Return (x, y) of the center of cell containing provided text 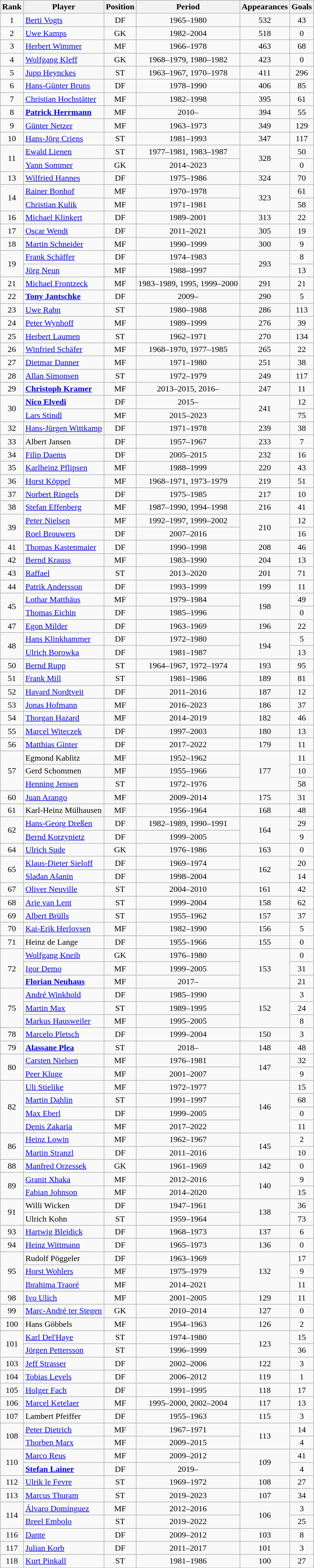
2014–2020 (188, 1192)
2014–2021 (188, 1285)
1972–1979 (188, 375)
Marcel Witeczek (64, 731)
110 (12, 1462)
1962–1971 (188, 336)
Martin Max (64, 1008)
99 (12, 1311)
Breel Embolo (64, 1522)
Bernd Krauss (64, 560)
293 (265, 264)
2015–2023 (188, 415)
93 (12, 1232)
220 (265, 468)
119 (265, 1377)
1972–1976 (188, 784)
Lambert Pfeiffer (64, 1416)
138 (265, 1212)
Matthias Ginter (64, 744)
2001–2007 (188, 1074)
Herbert Wimmer (64, 46)
Position (120, 7)
296 (302, 73)
73 (302, 1218)
79 (12, 1048)
Norbert Ringels (64, 494)
1987–1990, 1994–1998 (188, 507)
1981–1993 (188, 138)
1976–1986 (188, 850)
394 (265, 112)
305 (265, 231)
Egmond Kablitz (64, 758)
208 (265, 547)
Ivo Ulich (64, 1298)
Heinz Lowin (64, 1140)
Peer Kluge (64, 1074)
85 (302, 86)
1990–1998 (188, 547)
Ulrich Sude (64, 850)
Thomas Eichin (64, 613)
219 (265, 481)
1992–1997, 1999–2002 (188, 520)
2014–2019 (188, 718)
Christian Hochstätter (64, 99)
2004–2010 (188, 889)
Appearances (265, 7)
Peter Nielsen (64, 520)
1968–1970, 1977–1985 (188, 349)
2011–2017 (188, 1548)
Marcelo Pletsch (64, 1034)
2002–2006 (188, 1363)
518 (265, 33)
Fabian Johnson (64, 1192)
137 (265, 1232)
1967–1971 (188, 1430)
1982–1990 (188, 929)
Martin Stranzl (64, 1153)
105 (12, 1390)
94 (12, 1245)
276 (265, 323)
1971–1980 (188, 362)
109 (265, 1462)
1962–1967 (188, 1140)
Marcus Thuram (64, 1495)
Period (188, 7)
Hans-Günter Bruns (64, 86)
47 (12, 626)
45 (12, 606)
Stefan Lainer (64, 1469)
210 (265, 527)
112 (12, 1482)
148 (265, 1048)
1982–2004 (188, 33)
163 (265, 850)
158 (265, 903)
2019–2022 (188, 1522)
1954–1963 (188, 1324)
Wolfgang Kneib (64, 955)
1975–1979 (188, 1271)
Hartwig Bleidick (64, 1232)
2006–2012 (188, 1377)
Holger Fach (64, 1390)
Tobias Levels (64, 1377)
115 (265, 1416)
1968–1973 (188, 1232)
104 (12, 1377)
300 (265, 244)
2014–2023 (188, 165)
2007–2016 (188, 534)
179 (265, 744)
Slađan Ašanin (64, 876)
Denis Zakaria (64, 1126)
1959–1964 (188, 1218)
189 (265, 679)
136 (265, 1245)
1993–1999 (188, 587)
1971–1978 (188, 428)
187 (265, 692)
Uwe Kamps (64, 33)
54 (12, 718)
Goals (302, 7)
1961–1969 (188, 1166)
1970–1978 (188, 191)
182 (265, 718)
Rainer Bonhof (64, 191)
Heinz de Lange (64, 942)
232 (265, 455)
Juan Arango (64, 797)
2010– (188, 112)
Martin Schneider (64, 244)
1982–1989, 1990–1991 (188, 824)
Max Eberl (64, 1113)
Julian Korb (64, 1548)
175 (265, 797)
Álvaro Domínguez (64, 1508)
463 (265, 46)
186 (265, 705)
1989–1995 (188, 1008)
1957–1967 (188, 442)
286 (265, 310)
2016–2023 (188, 705)
Bernd Korzynietz (64, 837)
1985–1996 (188, 613)
152 (265, 1008)
49 (302, 600)
233 (265, 442)
323 (265, 198)
1989–2001 (188, 218)
Hans Klinkhammer (64, 639)
406 (265, 86)
114 (12, 1515)
Uwe Rahn (64, 310)
89 (12, 1186)
177 (265, 771)
164 (265, 830)
Berti Vogts (64, 20)
146 (265, 1107)
98 (12, 1298)
1974–1983 (188, 257)
395 (265, 99)
56 (12, 744)
53 (12, 705)
2015– (188, 402)
313 (265, 218)
198 (265, 606)
67 (12, 889)
28 (12, 375)
1975–1986 (188, 178)
1975–1985 (188, 494)
1966–1978 (188, 46)
Hans-Jörg Criens (64, 138)
204 (265, 560)
1980–1988 (188, 310)
126 (265, 1324)
Frank Mill (64, 679)
2019–2023 (188, 1495)
Oscar Wendt (64, 231)
Horst Köppel (64, 481)
1956–1964 (188, 810)
1981–1987 (188, 652)
Ewald Lienen (64, 152)
Lars Stindl (64, 415)
Alassane Plea (64, 1048)
Lothar Matthäus (64, 600)
1964–1967, 1972–1974 (188, 665)
1985–1990 (188, 995)
82 (12, 1107)
1977–1981, 1983–1987 (188, 152)
65 (12, 870)
132 (265, 1271)
2009– (188, 297)
1983–1989, 1995, 1999–2000 (188, 283)
Frank Schäffer (64, 257)
Patrick Herrmann (64, 112)
2001–2005 (188, 1298)
Marcel Ketelaer (64, 1403)
1972–1977 (188, 1087)
Uli Stielike (64, 1087)
1952–1962 (188, 758)
Igor Demo (64, 968)
2011–2021 (188, 231)
33 (12, 442)
2013–2015, 2016– (188, 389)
1976–1981 (188, 1061)
69 (12, 916)
Martin Dahlin (64, 1100)
1983–1990 (188, 560)
Jörgen Pettersson (64, 1350)
Gerd Schommen (64, 771)
Kurt Pinkall (64, 1561)
1974–1980 (188, 1337)
35 (12, 468)
Marc-André ter Stegen (64, 1311)
196 (265, 626)
2017– (188, 981)
122 (265, 1363)
1963–1967, 1970–1978 (188, 73)
423 (265, 60)
18 (12, 244)
30 (12, 409)
Rudolf Pöggeler (64, 1258)
86 (12, 1146)
116 (12, 1535)
1979–1984 (188, 600)
2019– (188, 1469)
1969–1974 (188, 863)
Egon Milder (64, 626)
Wilfried Hannes (64, 178)
Granit Xhaka (64, 1179)
Dietmar Danner (64, 362)
324 (265, 178)
Jeff Strasser (64, 1363)
52 (12, 692)
Jonas Hofmann (64, 705)
Arie van Lent (64, 903)
78 (12, 1034)
1997–2003 (188, 731)
194 (265, 646)
1965–1980 (188, 20)
1976–1980 (188, 955)
Hans-Georg Dreßen (64, 824)
Peter Dietrich (64, 1430)
Filip Daems (64, 455)
1978–1990 (188, 86)
Dante (64, 1535)
216 (265, 507)
Oliver Neuville (64, 889)
153 (265, 968)
162 (265, 870)
Ulrik le Fevre (64, 1482)
Nico Elvedi (64, 402)
Jupp Heynckes (64, 73)
1965–1973 (188, 1245)
161 (265, 889)
328 (265, 158)
1988–1999 (188, 468)
44 (12, 587)
1995–2005 (188, 1021)
20 (302, 863)
142 (265, 1166)
145 (265, 1146)
199 (265, 587)
Karl-Heinz Mülhausen (64, 810)
1968–1971, 1973–1979 (188, 481)
127 (265, 1311)
1947–1961 (188, 1205)
217 (265, 494)
1998–2004 (188, 876)
72 (12, 968)
2009–2014 (188, 797)
81 (302, 679)
Peter Wynhoff (64, 323)
Ibrahima Traoré (64, 1285)
Albert Brülls (64, 916)
150 (265, 1034)
Tony Jantschke (64, 297)
201 (265, 573)
Allan Simonsen (64, 375)
Karlheinz Pflipsen (64, 468)
Ulrich Kohn (64, 1218)
Rank (12, 7)
23 (12, 310)
247 (265, 389)
1991–1995 (188, 1390)
1990–1999 (188, 244)
123 (265, 1344)
Heinz Wittmann (64, 1245)
168 (265, 810)
Roel Brouwers (64, 534)
Carsten Nielsen (64, 1061)
Michael Klinkert (64, 218)
Herbert Laumen (64, 336)
1963–1973 (188, 125)
Henning Jensen (64, 784)
Michael Frontzeck (64, 283)
2005–2015 (188, 455)
411 (265, 73)
1969–1972 (188, 1482)
Wolfgang Kleff (64, 60)
64 (12, 850)
291 (265, 283)
26 (12, 349)
Marco Reus (64, 1456)
88 (12, 1166)
Stefan Effenberg (64, 507)
Thomas Kastenmaier (64, 547)
1972–1980 (188, 639)
2013–2020 (188, 573)
249 (265, 375)
156 (265, 929)
André Winkhold (64, 995)
347 (265, 138)
140 (265, 1186)
Kai-Erik Herlovsen (64, 929)
Thorben Marx (64, 1443)
Ulrich Borowka (64, 652)
Player (64, 7)
270 (265, 336)
Yann Sommer (64, 165)
57 (12, 771)
1971–1981 (188, 205)
265 (265, 349)
2009–2015 (188, 1443)
Karl Del'Haye (64, 1337)
91 (12, 1212)
Bernd Rupp (64, 665)
1996–1999 (188, 1350)
147 (265, 1067)
1955–1962 (188, 916)
2010–2014 (188, 1311)
60 (12, 797)
Jörg Neun (64, 270)
Hans-Jürgen Wittkamp (64, 428)
1995–2000, 2002–2004 (188, 1403)
Havard Nordtveit (64, 692)
157 (265, 916)
80 (12, 1067)
Manfred Orzessek (64, 1166)
Florian Neuhaus (64, 981)
Horst Wohlers (64, 1271)
1982–1998 (188, 99)
Markus Hausweiler (64, 1021)
Thorgan Hazard (64, 718)
Patrik Andersson (64, 587)
1955–1963 (188, 1416)
Raffael (64, 573)
Albert Jansen (64, 442)
Günter Netzer (64, 125)
1988–1997 (188, 270)
239 (265, 428)
1989–1999 (188, 323)
2018– (188, 1048)
155 (265, 942)
134 (302, 336)
Willi Wicken (64, 1205)
Hans Göbbels (64, 1324)
Christoph Kramer (64, 389)
180 (265, 731)
Christian Kulik (64, 205)
1991–1997 (188, 1100)
Winfried Schäfer (64, 349)
532 (265, 20)
241 (265, 409)
290 (265, 297)
251 (265, 362)
Klaus-Dieter Sieloff (64, 863)
193 (265, 665)
1968–1979, 1980–1982 (188, 60)
349 (265, 125)
